From the cell containing the given text, extract its center point as [X, Y] coordinate. 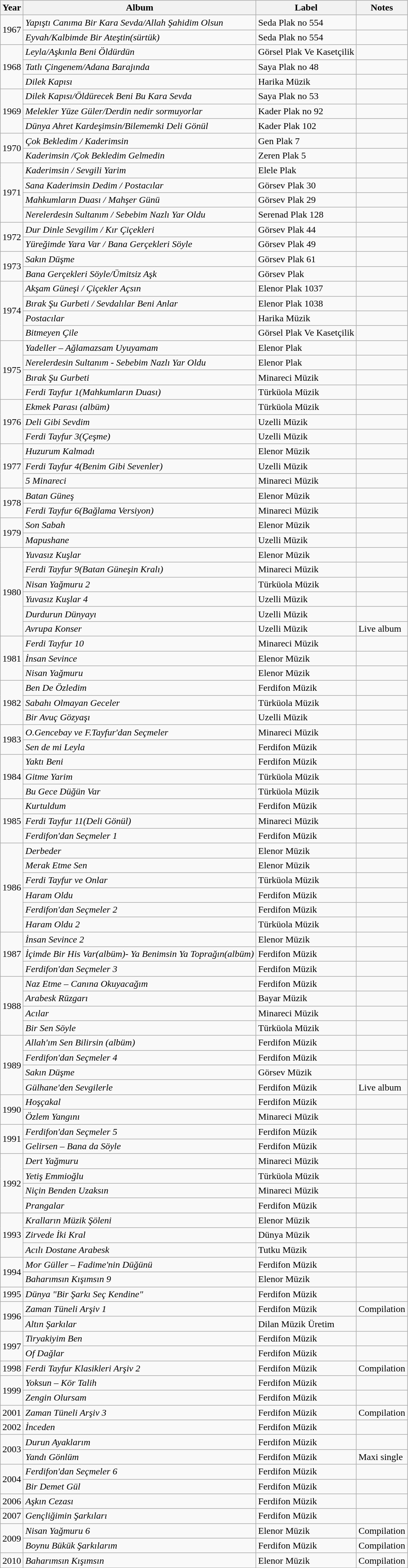
2010 [12, 1560]
1985 [12, 821]
Haram Oldu 2 [140, 925]
1978 [12, 503]
Kader Plak no 92 [306, 111]
Sana Kaderimsin Dedim / Postacılar [140, 185]
Elele Plak [306, 170]
Boynu Bükük Şarkılarım [140, 1545]
Derbeder [140, 850]
Sabahı Olmayan Geceler [140, 703]
Yadeller – Ağlamazsam Uyuyamam [140, 348]
İçimde Bir His Var(albüm)- Ya Benimsin Ya Toprağın(albüm) [140, 954]
Yapıştı Canıma Bir Kara Sevda/Allah Şahidim Olsun [140, 23]
Ferdi Tayfur 1(Mahkumların Duası) [140, 392]
1979 [12, 533]
1996 [12, 1316]
Gitme Yarim [140, 777]
Bu Gece Düğün Var [140, 791]
Naz Etme – Canına Okuyacağım [140, 984]
1984 [12, 777]
Ferdi Tayfur 9(Batan Güneşin Kralı) [140, 570]
1990 [12, 1109]
Avrupa Konser [140, 629]
Yaktı Beni [140, 762]
1969 [12, 111]
Yoksun – Kör Talih [140, 1383]
Aşkın Cezası [140, 1501]
İnceden [140, 1427]
Allah'ım Sen Bilirsin (albüm) [140, 1043]
Ben De Özledim [140, 688]
Melekler Yüze Güler/Derdin nedir sormuyorlar [140, 111]
Kaderimsin /Çok Bekledim Gelmedin [140, 155]
1999 [12, 1390]
1994 [12, 1272]
Dur Dinle Sevgilim / Kır Çiçekleri [140, 230]
Yandı Gönlüm [140, 1457]
1980 [12, 592]
Postacılar [140, 318]
Bitmeyen Çile [140, 333]
Acılı Dostane Arabesk [140, 1250]
Zeren Plak 5 [306, 155]
Ferdi Tayfur 11(Deli Gönül) [140, 821]
1993 [12, 1235]
Arabesk Rüzgarı [140, 998]
Görsev Plak 49 [306, 244]
Label [306, 8]
Yetiş Emmioğlu [140, 1176]
Mapushane [140, 540]
Maxi single [382, 1457]
Album [140, 8]
Çok Bekledim / Kaderimsin [140, 141]
2004 [12, 1479]
Nisan Yağmuru [140, 673]
Ferdifon'dan Seçmeler 3 [140, 969]
Durun Ayaklarım [140, 1442]
Eyvah/Kalbimde Bir Ateştin(sürtük) [140, 37]
1973 [12, 267]
Tutku Müzik [306, 1250]
Serenad Plak 128 [306, 215]
Nerelerdesin Sultanım / Sebebim Nazlı Yar Oldu [140, 215]
Saya Plak no 48 [306, 67]
Hoşçakal [140, 1102]
1976 [12, 422]
Elenor Plak 1037 [306, 289]
Niçin Benden Uzaksın [140, 1191]
Notes [382, 8]
Son Sabah [140, 525]
Sen de mi Leyla [140, 747]
Yüreğimde Yara Var / Bana Gerçekleri Söyle [140, 244]
Ferdifon'dan Seçmeler 5 [140, 1132]
Ferdifon'dan Seçmeler 6 [140, 1472]
Ekmek Parası (albüm) [140, 407]
Baharımsın Kışımsın 9 [140, 1279]
Mahkumların Duası / Mahşer Günü [140, 200]
1982 [12, 703]
Durdurun Dünyayı [140, 614]
Zaman Tüneli Arşiv 3 [140, 1413]
Zengin Olursam [140, 1398]
Dilan Müzik Üretim [306, 1324]
Bırak Şu Gurbeti [140, 377]
1970 [12, 148]
1998 [12, 1368]
1975 [12, 370]
Baharımsın Kışımsın [140, 1560]
Zirvede İki Kral [140, 1235]
1992 [12, 1183]
Tiryakiyim Ben [140, 1338]
1988 [12, 1006]
Prangalar [140, 1206]
Kaderimsin / Sevgili Yarim [140, 170]
Nerelerdesin Sultanım - Sebebim Nazlı Yar Oldu [140, 362]
1968 [12, 67]
Gençliğimin Şarkıları [140, 1516]
Yuvasız Kuşlar [140, 555]
Bırak Şu Gurbeti / Sevdalılar Beni Anlar [140, 303]
Nisan Yağmuru 2 [140, 584]
1974 [12, 311]
Bana Gerçekleri Söyle/Ümitsiz Aşk [140, 274]
Leyla/Aşkınla Beni Öldürdün [140, 52]
Deli Gibi Sevdim [140, 422]
Ferdifon'dan Seçmeler 2 [140, 910]
Kurtuldum [140, 806]
Of Dağlar [140, 1353]
O.Gencebay ve F.Tayfur'dan Seçmeler [140, 732]
Year [12, 8]
1986 [12, 887]
Akşam Güneşi / Çiçekler Açsın [140, 289]
Ferdi Tayfur 6(Bağlama Versiyon) [140, 510]
Ferdifon'dan Seçmeler 1 [140, 836]
5 Minareci [140, 481]
Dünya Müzik [306, 1235]
Görsev Plak 30 [306, 185]
İnsan Sevince [140, 659]
Saya Plak no 53 [306, 96]
Haram Oldu [140, 895]
1971 [12, 192]
Elenor Plak 1038 [306, 303]
Dert Yağmuru [140, 1161]
Batan Güneş [140, 496]
2003 [12, 1450]
Huzurum Kalmadı [140, 451]
Yuvasız Kuşlar 4 [140, 599]
2002 [12, 1427]
Zaman Tüneli Arşiv 1 [140, 1309]
Dilek Kapısı/Öldürecek Beni Bu Kara Sevda [140, 96]
2009 [12, 1538]
Kader Plak 102 [306, 126]
1967 [12, 30]
Ferdi Tayfur Klasikleri Arşiv 2 [140, 1368]
Görsev Plak [306, 274]
Gülhane'den Sevgilerle [140, 1087]
Bayar Müzik [306, 998]
Ferdi Tayfur ve Onlar [140, 880]
2006 [12, 1501]
1995 [12, 1294]
Görsev Plak 61 [306, 259]
1977 [12, 466]
Dilek Kapısı [140, 82]
Görsev Müzik [306, 1072]
Acılar [140, 1013]
Özlem Yangını [140, 1117]
Merak Etme Sen [140, 865]
Gelirsen – Bana da Söyle [140, 1146]
1983 [12, 740]
2007 [12, 1516]
Kralların Müzik Şöleni [140, 1220]
Mor Güller – Fadime'nin Düğünü [140, 1265]
1997 [12, 1346]
Görsev Plak 44 [306, 230]
Dünya Ahret Kardeşimsin/Bilememki Deli Gönül [140, 126]
Ferdifon'dan Seçmeler 4 [140, 1058]
Altın Şarkılar [140, 1324]
1989 [12, 1065]
Bir Demet Gül [140, 1486]
İnsan Sevince 2 [140, 939]
2001 [12, 1413]
Görsev Plak 29 [306, 200]
Bir Sen Söyle [140, 1028]
Ferdi Tayfur 3(Çeşme) [140, 437]
Ferdi Tayfur 4(Benim Gibi Sevenler) [140, 466]
Gen Plak 7 [306, 141]
Nisan Yağmuru 6 [140, 1531]
Tatlı Çingenem/Adana Barajında [140, 67]
Ferdi Tayfur 10 [140, 643]
1991 [12, 1139]
Dünya "Bir Şarkı Seç Kendine" [140, 1294]
1981 [12, 658]
1972 [12, 237]
1987 [12, 954]
Bir Avuç Gözyaşı [140, 718]
